Output the [x, y] coordinate of the center of the cell containing the given text.  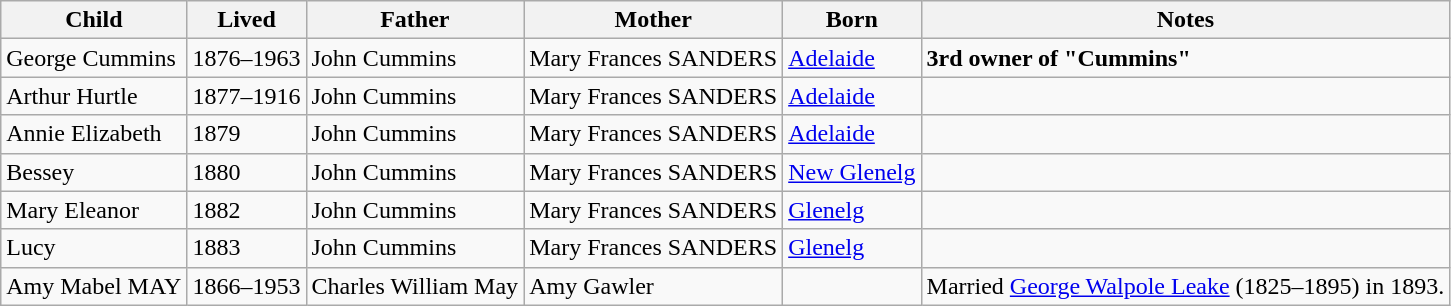
Amy Mabel MAY [94, 286]
1879 [246, 134]
George Cummins [94, 58]
Charles William May [415, 286]
1883 [246, 248]
1866–1953 [246, 286]
Mother [654, 20]
Lived [246, 20]
1876–1963 [246, 58]
Amy Gawler [654, 286]
New Glenelg [852, 172]
Married George Walpole Leake (1825–1895) in 1893. [1186, 286]
Bessey [94, 172]
Annie Elizabeth [94, 134]
1877–1916 [246, 96]
Child [94, 20]
Arthur Hurtle [94, 96]
1882 [246, 210]
Lucy [94, 248]
Notes [1186, 20]
3rd owner of "Cummins" [1186, 58]
Mary Eleanor [94, 210]
Born [852, 20]
1880 [246, 172]
Father [415, 20]
